Scan for the cell matching the given text and deliver its [X, Y] coordinate at center. 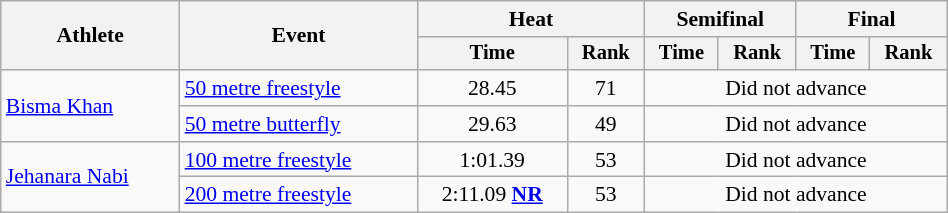
Semifinal [720, 19]
2:11.09 NR [492, 195]
Athlete [90, 36]
29.63 [492, 124]
71 [606, 88]
50 metre freestyle [299, 88]
Final [872, 19]
Heat [530, 19]
50 metre butterfly [299, 124]
28.45 [492, 88]
100 metre freestyle [299, 160]
Bisma Khan [90, 106]
200 metre freestyle [299, 195]
Jehanara Nabi [90, 178]
49 [606, 124]
1:01.39 [492, 160]
Event [299, 36]
